Determine the (x, y) coordinate at the center of the cell enclosing the given text.  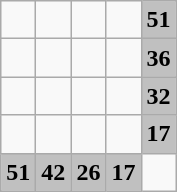
36 (158, 58)
42 (54, 172)
26 (88, 172)
32 (158, 96)
